Provide the [X, Y] coordinate of the cell's center where the given text is located.  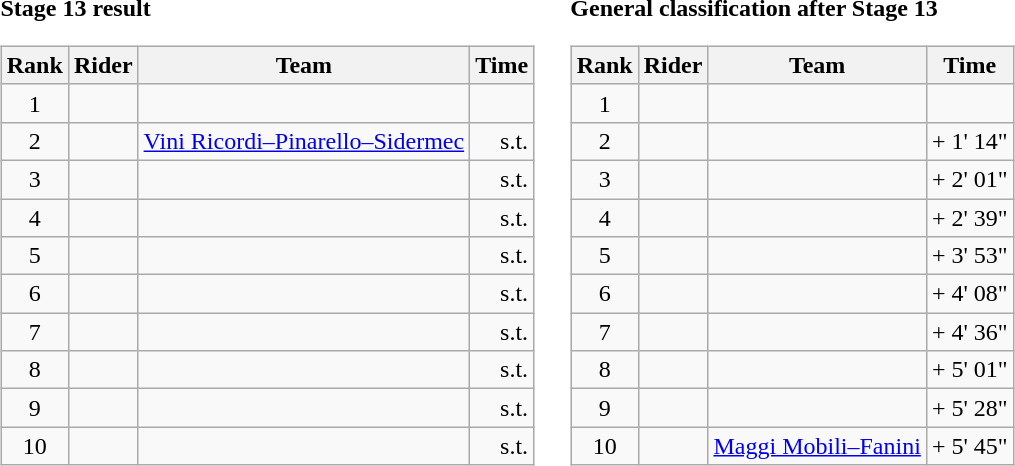
Maggi Mobili–Fanini [817, 446]
+ 3' 53" [970, 256]
+ 4' 36" [970, 332]
Vini Ricordi–Pinarello–Sidermec [304, 141]
+ 5' 01" [970, 370]
+ 5' 45" [970, 446]
+ 5' 28" [970, 408]
+ 2' 01" [970, 179]
+ 2' 39" [970, 217]
+ 4' 08" [970, 294]
+ 1' 14" [970, 141]
